Locate the cell with the specified text and output its [x, y] center coordinate. 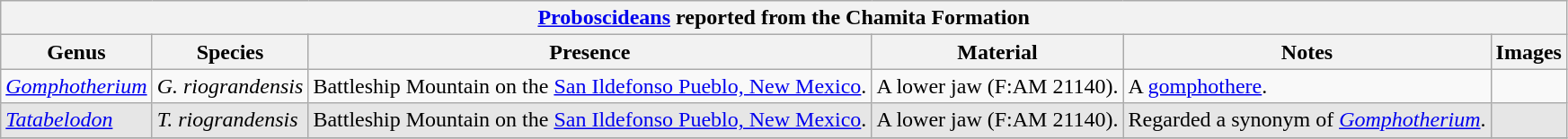
Notes [1307, 52]
Proboscideans reported from the Chamita Formation [784, 18]
Genus [76, 52]
G. riograndensis [230, 86]
Species [230, 52]
Presence [589, 52]
A gomphothere. [1307, 86]
Material [997, 52]
Images [1528, 52]
T. riograndensis [230, 120]
Regarded a synonym of Gomphotherium. [1307, 120]
Gomphotherium [76, 86]
Tatabelodon [76, 120]
